Detect which cell encompasses the target text, then output its [x, y] center coordinate. 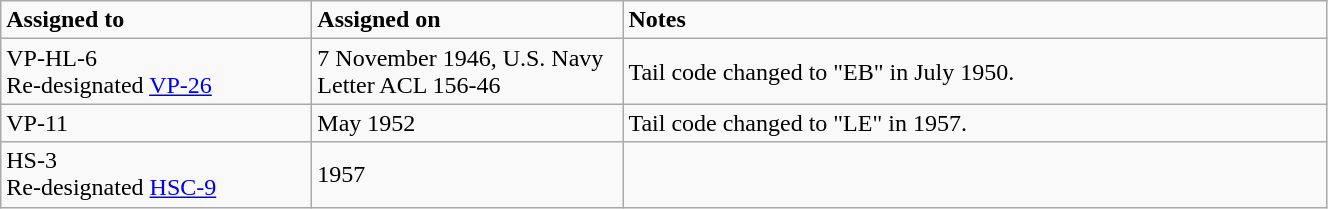
1957 [468, 174]
Notes [975, 20]
Assigned to [156, 20]
Tail code changed to "EB" in July 1950. [975, 72]
7 November 1946, U.S. Navy Letter ACL 156-46 [468, 72]
VP-HL-6Re-designated VP-26 [156, 72]
May 1952 [468, 123]
VP-11 [156, 123]
HS-3Re-designated HSC-9 [156, 174]
Tail code changed to "LE" in 1957. [975, 123]
Assigned on [468, 20]
